Capture the cell that displays the provided text and extract its [X, Y] central coordinate. 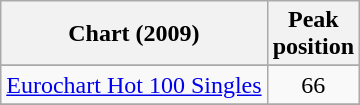
Eurochart Hot 100 Singles [134, 85]
Chart (2009) [134, 34]
66 [313, 85]
Peakposition [313, 34]
